Search for the cell housing the specified text and yield its (x, y) center coordinate. 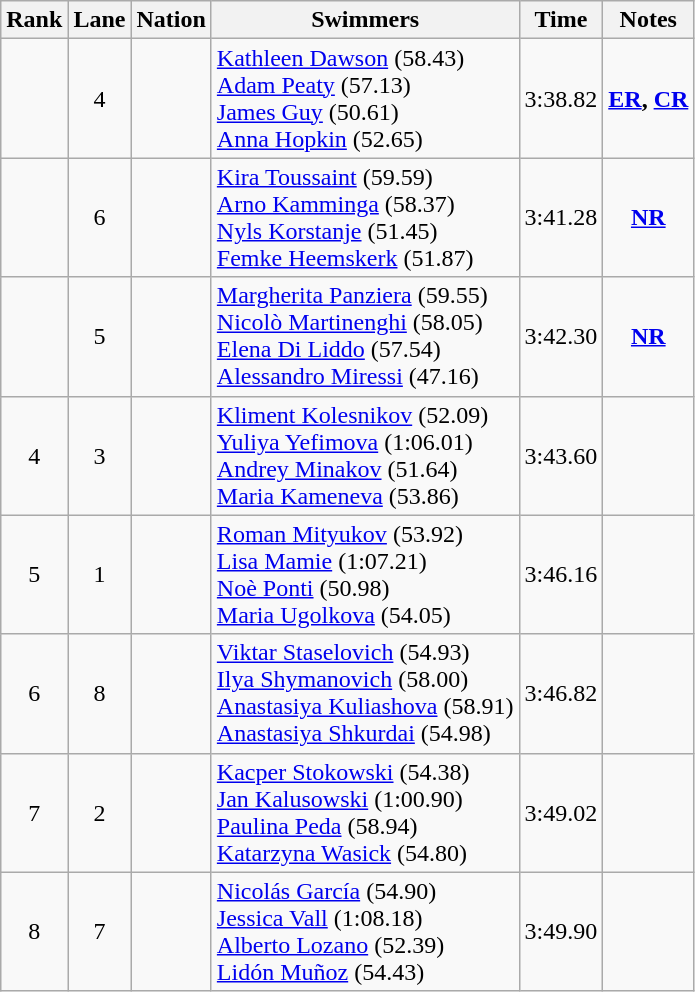
Rank (34, 20)
2 (100, 812)
Lane (100, 20)
3:38.82 (561, 98)
Nicolás García (54.90)Jessica Vall (1:08.18)Alberto Lozano (52.39)Lidón Muñoz (54.43) (365, 932)
3:49.90 (561, 932)
Kliment Kolesnikov (52.09)Yuliya Yefimova (1:06.01)Andrey Minakov (51.64)Maria Kameneva (53.86) (365, 456)
ER, CR (648, 98)
Kira Toussaint (59.59)Arno Kamminga (58.37)Nyls Korstanje (51.45)Femke Heemskerk (51.87) (365, 218)
Margherita Panziera (59.55)Nicolò Martinenghi (58.05)Elena Di Liddo (57.54)Alessandro Miressi (47.16) (365, 336)
Roman Mityukov (53.92)Lisa Mamie (1:07.21)Noè Ponti (50.98)Maria Ugolkova (54.05) (365, 574)
3:42.30 (561, 336)
Kathleen Dawson (58.43)Adam Peaty (57.13)James Guy (50.61)Anna Hopkin (52.65) (365, 98)
Nation (171, 20)
3:46.16 (561, 574)
Kacper Stokowski (54.38)Jan Kalusowski (1:00.90)Paulina Peda (58.94)Katarzyna Wasick (54.80) (365, 812)
3 (100, 456)
3:41.28 (561, 218)
Swimmers (365, 20)
Notes (648, 20)
3:49.02 (561, 812)
3:46.82 (561, 694)
Viktar Staselovich (54.93)Ilya Shymanovich (58.00)Anastasiya Kuliashova (58.91)Anastasiya Shkurdai (54.98) (365, 694)
Time (561, 20)
1 (100, 574)
3:43.60 (561, 456)
